Capture the cell that displays the provided text and extract its [X, Y] central coordinate. 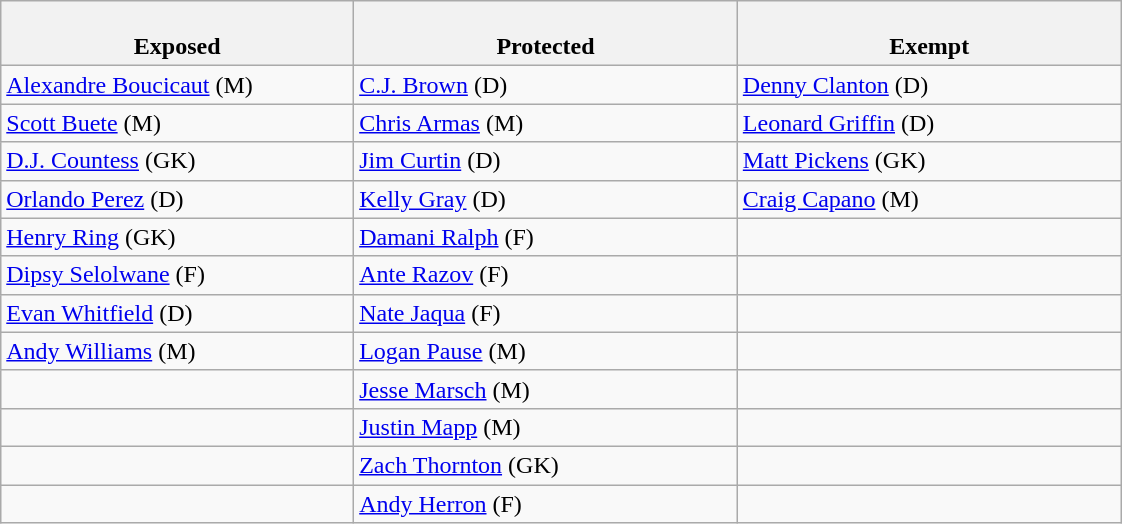
Exempt [929, 34]
Orlando Perez (D) [178, 199]
Scott Buete (M) [178, 123]
C.J. Brown (D) [546, 85]
Andy Williams (M) [178, 351]
Evan Whitfield (D) [178, 313]
Nate Jaqua (F) [546, 313]
Craig Capano (M) [929, 199]
Ante Razov (F) [546, 275]
Henry Ring (GK) [178, 237]
Jesse Marsch (M) [546, 389]
Damani Ralph (F) [546, 237]
Andy Herron (F) [546, 503]
Leonard Griffin (D) [929, 123]
D.J. Countess (GK) [178, 161]
Matt Pickens (GK) [929, 161]
Denny Clanton (D) [929, 85]
Kelly Gray (D) [546, 199]
Dipsy Selolwane (F) [178, 275]
Logan Pause (M) [546, 351]
Jim Curtin (D) [546, 161]
Chris Armas (M) [546, 123]
Protected [546, 34]
Zach Thornton (GK) [546, 465]
Justin Mapp (M) [546, 427]
Exposed [178, 34]
Alexandre Boucicaut (M) [178, 85]
